For the text-containing cell, return its midpoint in (x, y) coordinate format. 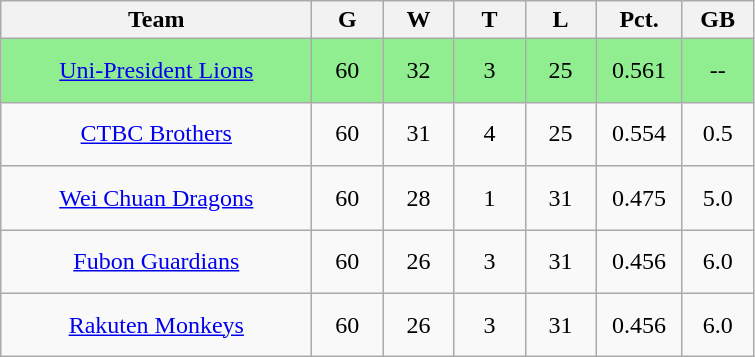
5.0 (718, 198)
28 (418, 198)
0.5 (718, 134)
W (418, 20)
Wei Chuan Dragons (156, 198)
GB (718, 20)
T (490, 20)
CTBC Brothers (156, 134)
L (560, 20)
-- (718, 71)
Pct. (639, 20)
32 (418, 71)
G (348, 20)
4 (490, 134)
1 (490, 198)
Fubon Guardians (156, 262)
0.561 (639, 71)
Rakuten Monkeys (156, 325)
Team (156, 20)
Uni-President Lions (156, 71)
0.475 (639, 198)
0.554 (639, 134)
